Return (X, Y) of the center of cell containing provided text 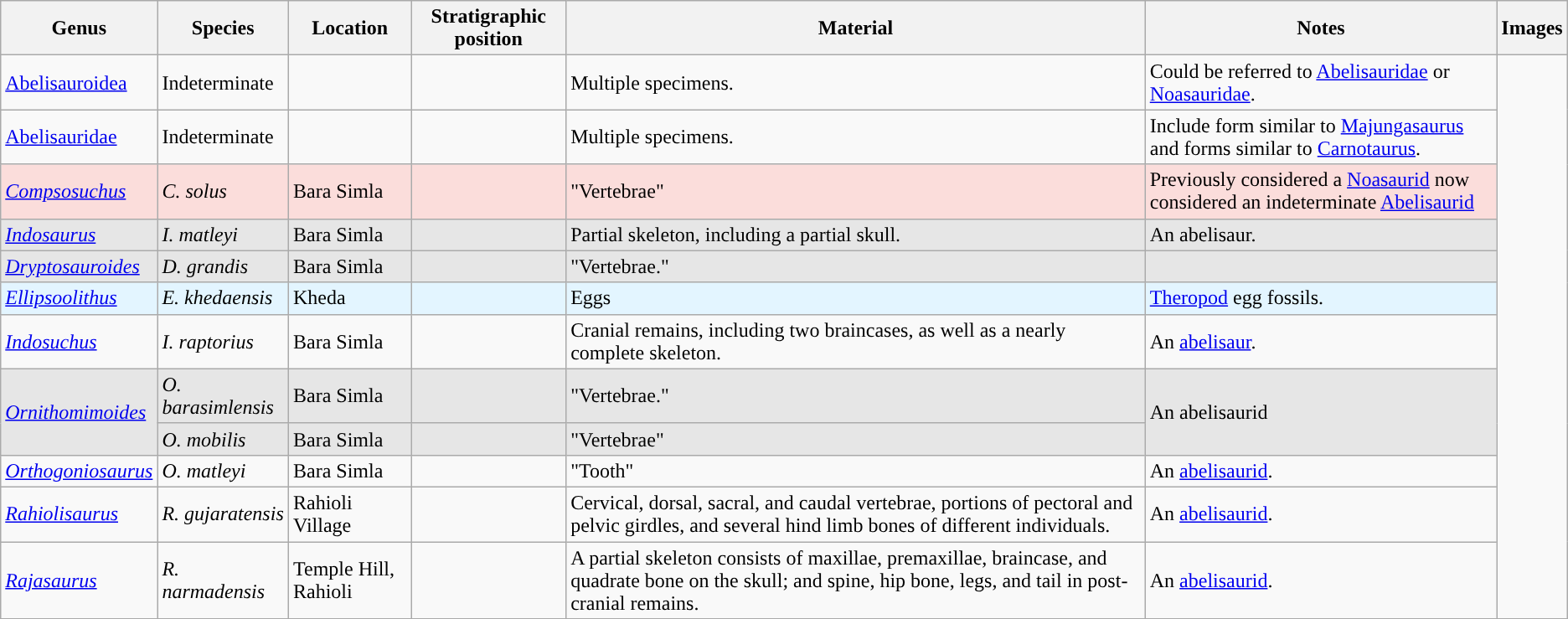
Indosaurus (79, 235)
Location (349, 28)
Material (856, 28)
Orthogoniosaurus (79, 471)
R. narmadensis (223, 580)
Temple Hill, Rahioli (349, 580)
Ornithomimoides (79, 412)
Compsosuchus (79, 191)
Notes (1321, 28)
Include form similar to Majungasaurus and forms similar to Carnotaurus. (1321, 137)
Partial skeleton, including a partial skull. (856, 235)
Cranial remains, including two braincases, as well as a nearly complete skeleton. (856, 342)
Dryptosauroides (79, 266)
R. gujaratensis (223, 514)
Abelisauridae (79, 137)
I. matleyi (223, 235)
Theropod egg fossils. (1321, 298)
C. solus (223, 191)
Rajasaurus (79, 580)
Species (223, 28)
D. grandis (223, 266)
Images (1532, 28)
Could be referred to Abelisauridae or Noasauridae. (1321, 82)
An abelisaurid (1321, 412)
Abelisauroidea (79, 82)
O. barasimlensis (223, 395)
Cervical, dorsal, sacral, and caudal vertebrae, portions of pectoral and pelvic girdles, and several hind limb bones of different individuals. (856, 514)
Kheda (349, 298)
Genus (79, 28)
O. matleyi (223, 471)
O. mobilis (223, 439)
Eggs (856, 298)
Indosuchus (79, 342)
Rahioli Village (349, 514)
Rahiolisaurus (79, 514)
Previously considered a Noasaurid now considered an indeterminate Abelisaurid (1321, 191)
I. raptorius (223, 342)
"Tooth" (856, 471)
Ellipsoolithus (79, 298)
Stratigraphic position (489, 28)
E. khedaensis (223, 298)
